Find where the given text appears and provide that cell's center as [x, y] coordinate. 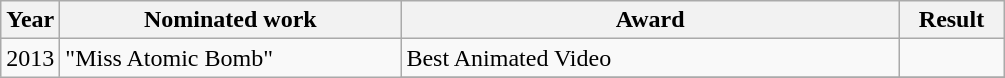
Best Animated Video [650, 58]
Nominated work [230, 20]
Result [951, 20]
2013 [30, 58]
Year [30, 20]
Award [650, 20]
"Miss Atomic Bomb" [230, 58]
